Return the (X, Y) coordinate for the center point of the cell that contains the specified text.  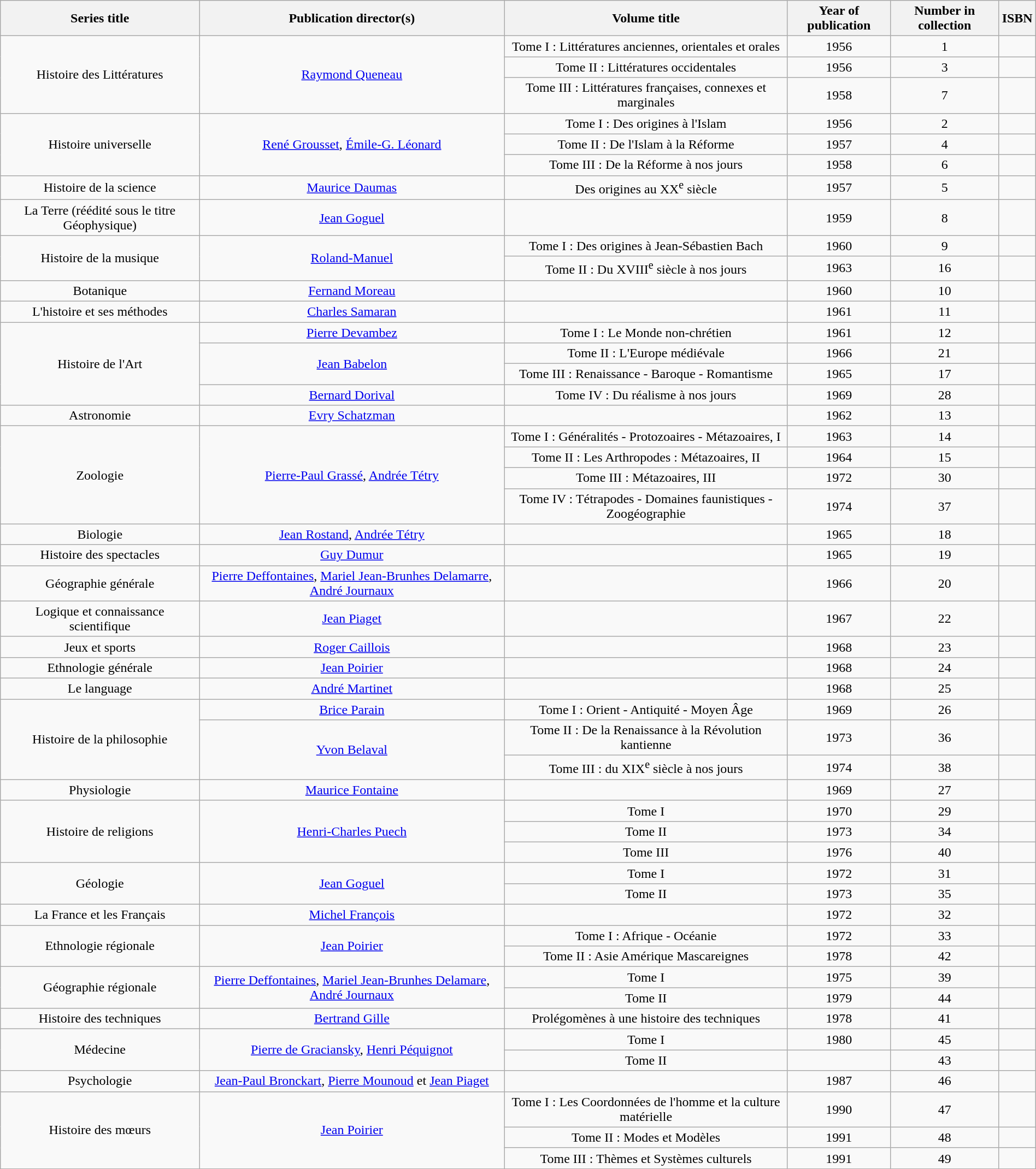
Pierre de Graciansky, Henri Péquignot (352, 1050)
Michel François (352, 915)
Tome III : Renaissance - Baroque - Romantisme (646, 374)
1970 (839, 811)
48 (945, 1137)
Roger Caillois (352, 647)
Tome I : Afrique - Océanie (646, 936)
37 (945, 506)
Tome IV : Du réalisme à nos jours (646, 395)
1962 (839, 416)
Histoire de religions (100, 831)
Tome I : Le Monde non-chrétien (646, 333)
35 (945, 894)
18 (945, 534)
1990 (839, 1109)
Yvon Belaval (352, 750)
Fernand Moreau (352, 291)
Brice Parain (352, 710)
20 (945, 583)
Jean Rostand, Andrée Tétry (352, 534)
34 (945, 831)
Tome II : Les Arthropodes : Métazoaires, II (646, 457)
Des origines au XXe siècle (646, 188)
Bertrand Gille (352, 1019)
42 (945, 957)
Tome III : du XIXe siècle à nos jours (646, 768)
32 (945, 915)
Jeux et sports (100, 647)
Pierre Deffontaines, Mariel Jean-Brunhes Delamarre, André Journaux (352, 583)
Tome II : Du XVIIIe siècle à nos jours (646, 269)
Psychologie (100, 1081)
Publication director(s) (352, 19)
12 (945, 333)
26 (945, 710)
30 (945, 478)
33 (945, 936)
Tome III : Thèmes et Systèmes culturels (646, 1158)
Series title (100, 19)
La France et les Français (100, 915)
Tome I : Généralités - Protozoaires - Métazoaires, I (646, 436)
Le language (100, 688)
Tome IV : Tétrapodes - Domaines faunistiques - Zoogéographie (646, 506)
1975 (839, 977)
Tome II : Modes et Modèles (646, 1137)
40 (945, 852)
Histoire des techniques (100, 1019)
Raymond Queneau (352, 74)
Tome III : Métazoaires, III (646, 478)
24 (945, 668)
Jean Babelon (352, 364)
Histoire des spectacles (100, 555)
Tome III : Littératures françaises, connexes et marginales (646, 95)
Tome II : Asie Amérique Mascareignes (646, 957)
Charles Samaran (352, 311)
11 (945, 311)
1959 (839, 217)
Histoire universelle (100, 144)
Number in collection (945, 19)
1967 (839, 618)
Histoire de la philosophie (100, 740)
Evry Schatzman (352, 416)
Biologie (100, 534)
Histoire des mœurs (100, 1130)
Jean Piaget (352, 618)
13 (945, 416)
Tome I : Orient - Antiquité - Moyen Âge (646, 710)
16 (945, 269)
39 (945, 977)
4 (945, 144)
Médecine (100, 1050)
Tome I : Des origines à l'Islam (646, 123)
Histoire des Littératures (100, 74)
28 (945, 395)
44 (945, 998)
Histoire de l'Art (100, 364)
41 (945, 1019)
2 (945, 123)
Géographie générale (100, 583)
Year of publication (839, 19)
Logique et connaissance scientifique (100, 618)
René Grousset, Émile-G. Léonard (352, 144)
47 (945, 1109)
17 (945, 374)
19 (945, 555)
1980 (839, 1040)
31 (945, 873)
Guy Dumur (352, 555)
7 (945, 95)
La Terre (réédité sous le titre Géophysique) (100, 217)
23 (945, 647)
3 (945, 67)
5 (945, 188)
Ethnologie générale (100, 668)
38 (945, 768)
L'histoire et ses méthodes (100, 311)
Bernard Dorival (352, 395)
25 (945, 688)
Tome I : Des origines à Jean-Sébastien Bach (646, 246)
45 (945, 1040)
8 (945, 217)
Tome III (646, 852)
Tome II : L'Europe médiévale (646, 353)
9 (945, 246)
Géologie (100, 883)
Ethnologie régionale (100, 946)
Tome II : De l'Islam à la Réforme (646, 144)
14 (945, 436)
10 (945, 291)
Pierre-Paul Grassé, Andrée Tétry (352, 475)
Prolégomènes à une histoire des techniques (646, 1019)
Maurice Fontaine (352, 790)
6 (945, 165)
29 (945, 811)
1 (945, 46)
Astronomie (100, 416)
Jean-Paul Bronckart, Pierre Mounoud et Jean Piaget (352, 1081)
21 (945, 353)
Henri-Charles Puech (352, 831)
Maurice Daumas (352, 188)
Tome II : De la Renaissance à la Révolution kantienne (646, 737)
27 (945, 790)
Histoire de la musique (100, 258)
Pierre Devambez (352, 333)
36 (945, 737)
1979 (839, 998)
Tome I : Les Coordonnées de l'homme et la culture matérielle (646, 1109)
1964 (839, 457)
Botanique (100, 291)
Tome I : Littératures anciennes, orientales et orales (646, 46)
Zoologie (100, 475)
Pierre Deffontaines, Mariel Jean-Brunhes Delamare, André Journaux (352, 988)
46 (945, 1081)
Géographie régionale (100, 988)
1976 (839, 852)
22 (945, 618)
Volume title (646, 19)
43 (945, 1060)
Tome II : Littératures occidentales (646, 67)
Tome III : De la Réforme à nos jours (646, 165)
Physiologie (100, 790)
ISBN (1017, 19)
Histoire de la science (100, 188)
André Martinet (352, 688)
49 (945, 1158)
Roland-Manuel (352, 258)
15 (945, 457)
1987 (839, 1081)
